Extract the (X, Y) coordinate from the center of the cell holding the provided text.  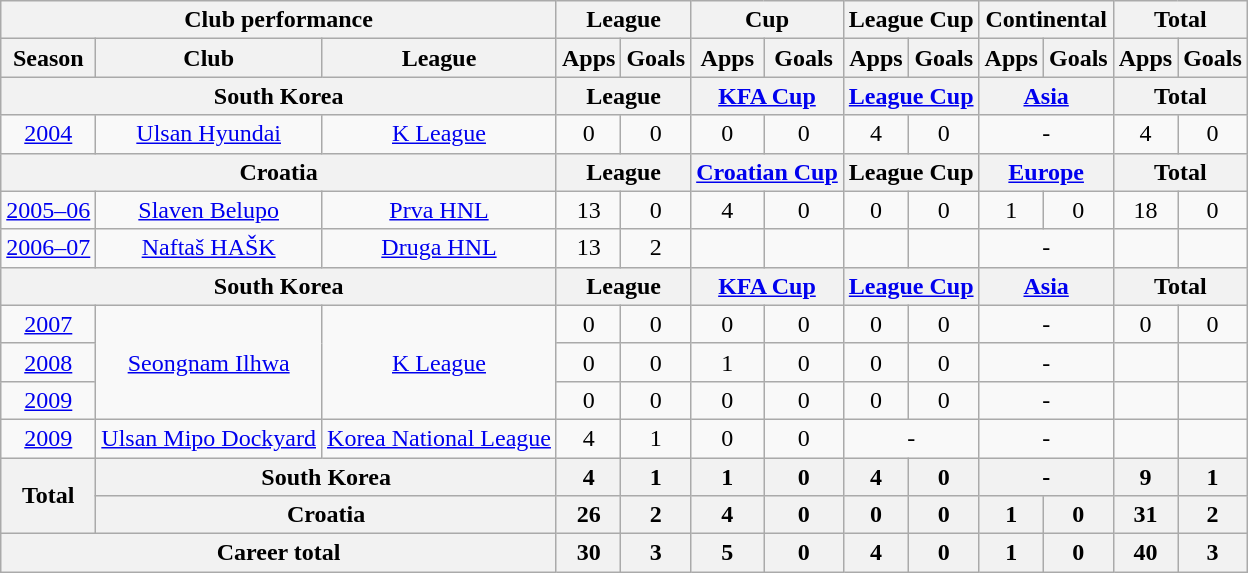
Club performance (279, 20)
2005–06 (48, 210)
Ulsan Mipo Dockyard (209, 438)
Croatian Cup (768, 172)
2004 (48, 134)
40 (1145, 553)
2006–07 (48, 248)
Cup (768, 20)
Continental (1046, 20)
Naftaš HAŠK (209, 248)
Seongnam Ilhwa (209, 362)
Ulsan Hyundai (209, 134)
2008 (48, 362)
Career total (279, 553)
18 (1145, 210)
30 (588, 553)
Druga HNL (440, 248)
Korea National League (440, 438)
Prva HNL (440, 210)
9 (1145, 477)
Europe (1046, 172)
26 (588, 515)
Season (48, 58)
Club (209, 58)
2007 (48, 324)
Slaven Belupo (209, 210)
31 (1145, 515)
5 (728, 553)
